Find where the given text appears and provide that cell's center as (x, y) coordinate. 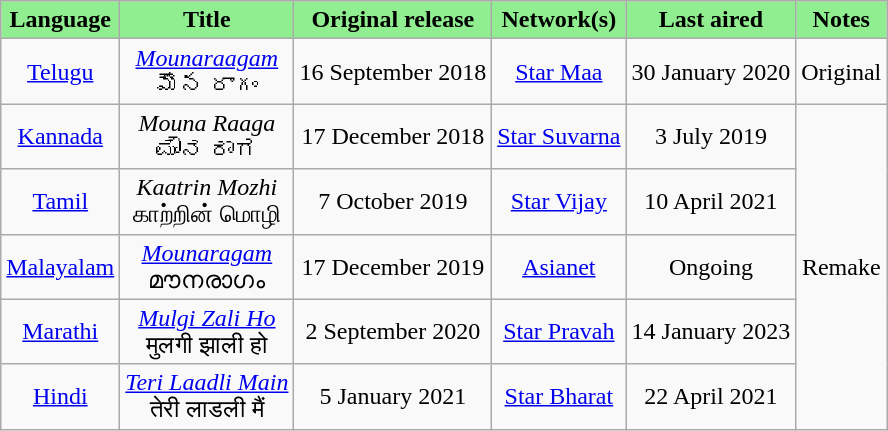
22 April 2021 (711, 396)
7 October 2019 (393, 202)
2 September 2020 (393, 332)
Asianet (559, 266)
Ongoing (711, 266)
Star Vijay (559, 202)
Title (207, 20)
5 January 2021 (393, 396)
Star Bharat (559, 396)
3 July 2019 (711, 136)
Kaatrin Mozhi காற்றின் மொழி (207, 202)
Marathi (60, 332)
Mulgi Zali Ho मुलगी झाली हो (207, 332)
Mounaragam മൗനരാഗം (207, 266)
Remake (842, 266)
Tamil (60, 202)
Mouna Raaga ಮೌನ ರಾಗ (207, 136)
14 January 2023 (711, 332)
Star Maa (559, 72)
16 September 2018 (393, 72)
Star Suvarna (559, 136)
Original (842, 72)
17 December 2018 (393, 136)
Malayalam (60, 266)
Last aired (711, 20)
Language (60, 20)
Kannada (60, 136)
Hindi (60, 396)
10 April 2021 (711, 202)
30 January 2020 (711, 72)
17 December 2019 (393, 266)
Telugu (60, 72)
Notes (842, 20)
Original release (393, 20)
Teri Laadli Main तेरी लाडली मैं (207, 396)
Mounaraagam మౌన రాగం (207, 72)
Network(s) (559, 20)
Star Pravah (559, 332)
